Pinpoint the cell where the given text exists, returning its (x, y) midpoint coordinate. 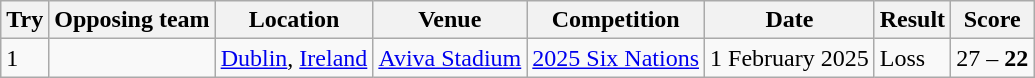
Competition (616, 20)
1 February 2025 (790, 58)
Dublin, Ireland (294, 58)
Opposing team (132, 20)
Try (25, 20)
Score (992, 20)
Loss (912, 58)
Date (790, 20)
Aviva Stadium (450, 58)
1 (25, 58)
2025 Six Nations (616, 58)
27 – 22 (992, 58)
Result (912, 20)
Venue (450, 20)
Location (294, 20)
